Provide the (X, Y) coordinate of the cell's center where the given text is located.  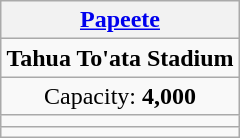
Tahua To'ata Stadium (120, 58)
Capacity: 4,000 (120, 96)
Papeete (120, 20)
